For the text-containing cell, return its midpoint in (X, Y) coordinate format. 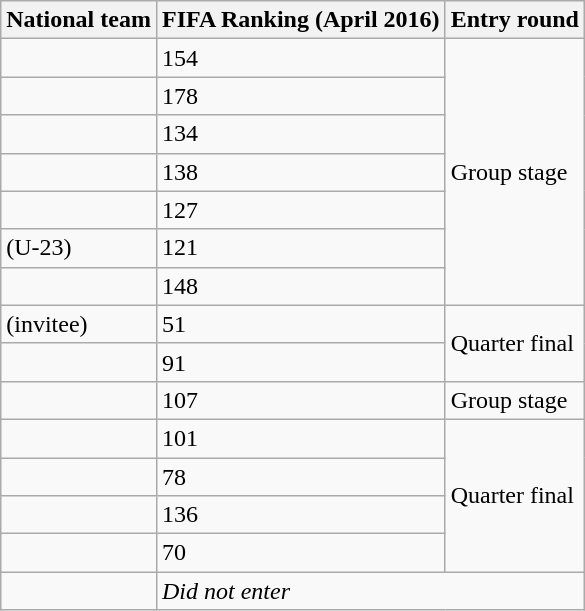
136 (300, 515)
FIFA Ranking (April 2016) (300, 20)
121 (300, 248)
(invitee) (79, 324)
154 (300, 58)
Entry round (514, 20)
Did not enter (370, 591)
127 (300, 210)
134 (300, 134)
91 (300, 362)
178 (300, 96)
70 (300, 553)
(U-23) (79, 248)
78 (300, 477)
51 (300, 324)
National team (79, 20)
107 (300, 400)
101 (300, 438)
138 (300, 172)
148 (300, 286)
